Search for the cell housing the specified text and yield its (x, y) center coordinate. 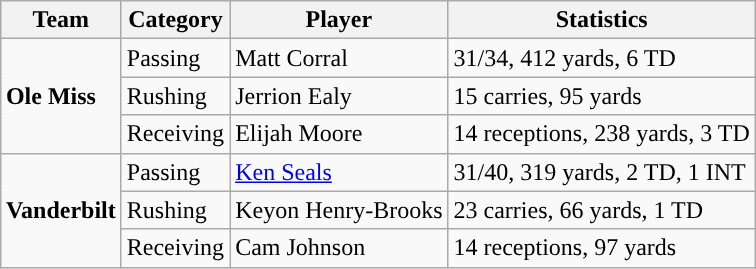
Ken Seals (339, 172)
Jerrion Ealy (339, 96)
23 carries, 66 yards, 1 TD (602, 210)
Category (175, 20)
Matt Corral (339, 58)
31/34, 412 yards, 6 TD (602, 58)
Team (60, 20)
Elijah Moore (339, 134)
Statistics (602, 20)
14 receptions, 238 yards, 3 TD (602, 134)
Player (339, 20)
Vanderbilt (60, 210)
15 carries, 95 yards (602, 96)
14 receptions, 97 yards (602, 248)
Keyon Henry-Brooks (339, 210)
31/40, 319 yards, 2 TD, 1 INT (602, 172)
Cam Johnson (339, 248)
Ole Miss (60, 96)
